Output the [x, y] coordinate of the center of the cell containing the given text.  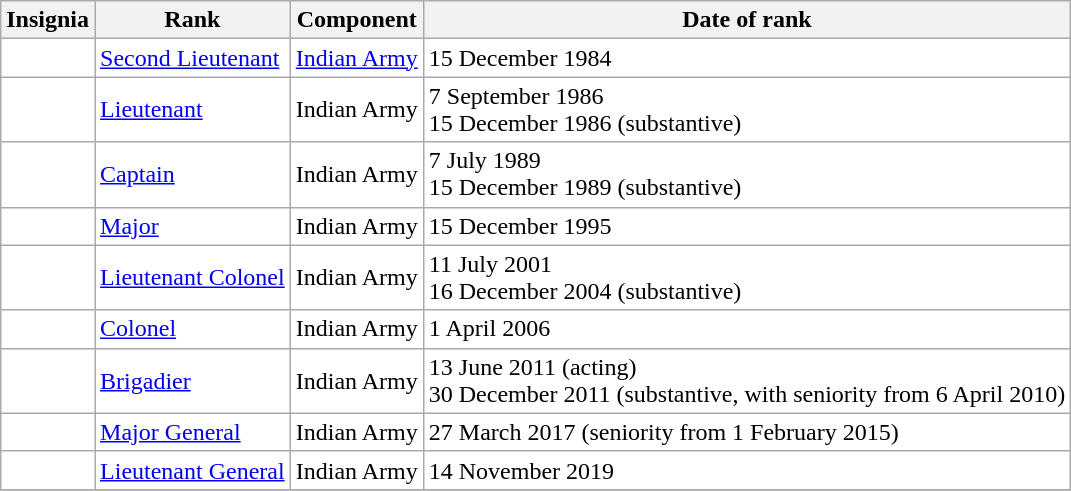
7 July 198915 December 1989 (substantive) [746, 174]
15 December 1984 [746, 58]
Colonel [193, 329]
Lieutenant General [193, 470]
Second Lieutenant [193, 58]
Rank [193, 20]
13 June 2011 (acting)30 December 2011 (substantive, with seniority from 6 April 2010) [746, 380]
27 March 2017 (seniority from 1 February 2015) [746, 432]
7 September 198615 December 1986 (substantive) [746, 110]
Lieutenant [193, 110]
Major [193, 226]
11 July 200116 December 2004 (substantive) [746, 278]
14 November 2019 [746, 470]
Lieutenant Colonel [193, 278]
Brigadier [193, 380]
Component [356, 20]
Major General [193, 432]
Captain [193, 174]
Date of rank [746, 20]
1 April 2006 [746, 329]
Insignia [48, 20]
15 December 1995 [746, 226]
